Extract the [X, Y] coordinate from the center of the cell holding the provided text.  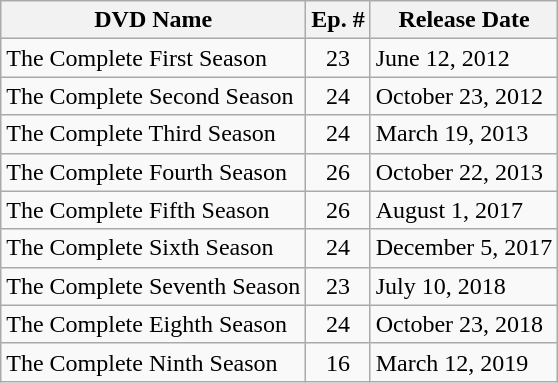
DVD Name [154, 20]
The Complete Eighth Season [154, 324]
Ep. # [338, 20]
March 12, 2019 [464, 362]
The Complete Ninth Season [154, 362]
The Complete Third Season [154, 134]
December 5, 2017 [464, 248]
June 12, 2012 [464, 58]
16 [338, 362]
The Complete Second Season [154, 96]
The Complete Fifth Season [154, 210]
The Complete Seventh Season [154, 286]
The Complete First Season [154, 58]
July 10, 2018 [464, 286]
October 22, 2013 [464, 172]
August 1, 2017 [464, 210]
October 23, 2018 [464, 324]
The Complete Sixth Season [154, 248]
The Complete Fourth Season [154, 172]
March 19, 2013 [464, 134]
Release Date [464, 20]
October 23, 2012 [464, 96]
